From the cell containing the given text, extract its center point as (x, y) coordinate. 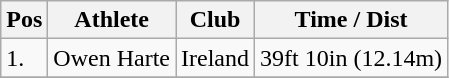
Pos (24, 20)
1. (24, 58)
Club (216, 20)
Ireland (216, 58)
Time / Dist (352, 20)
Athlete (112, 20)
39ft 10in (12.14m) (352, 58)
Owen Harte (112, 58)
